Extract the [X, Y] coordinate from the center of the cell holding the provided text.  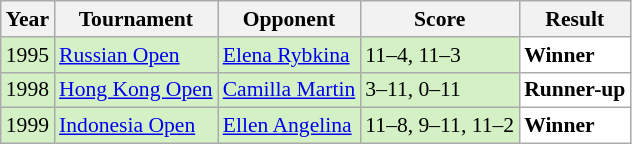
11–4, 11–3 [440, 55]
Tournament [136, 19]
Elena Rybkina [290, 55]
Result [574, 19]
1999 [28, 126]
Camilla Martin [290, 90]
Opponent [290, 19]
11–8, 9–11, 11–2 [440, 126]
Ellen Angelina [290, 126]
Indonesia Open [136, 126]
Runner-up [574, 90]
Year [28, 19]
Score [440, 19]
1998 [28, 90]
1995 [28, 55]
3–11, 0–11 [440, 90]
Russian Open [136, 55]
Hong Kong Open [136, 90]
